Output the [x, y] coordinate of the center of the cell containing the given text.  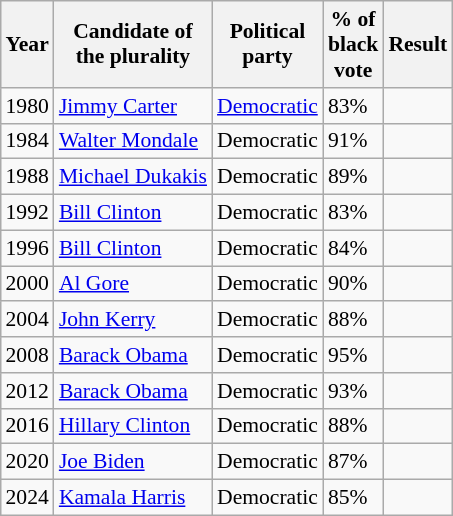
1992 [28, 212]
1996 [28, 248]
Kamala Harris [133, 497]
Year [28, 44]
93% [354, 390]
John Kerry [133, 319]
2020 [28, 462]
2016 [28, 426]
91% [354, 141]
87% [354, 462]
Joe Biden [133, 462]
90% [354, 284]
89% [354, 177]
1984 [28, 141]
Result [418, 44]
84% [354, 248]
Jimmy Carter [133, 105]
1988 [28, 177]
95% [354, 355]
Michael Dukakis [133, 177]
2024 [28, 497]
Walter Mondale [133, 141]
85% [354, 497]
Candidate ofthe plurality [133, 44]
% ofblackvote [354, 44]
Political party [268, 44]
2000 [28, 284]
Al Gore [133, 284]
1980 [28, 105]
2004 [28, 319]
2012 [28, 390]
Hillary Clinton [133, 426]
2008 [28, 355]
